Search for the cell housing the specified text and yield its (X, Y) center coordinate. 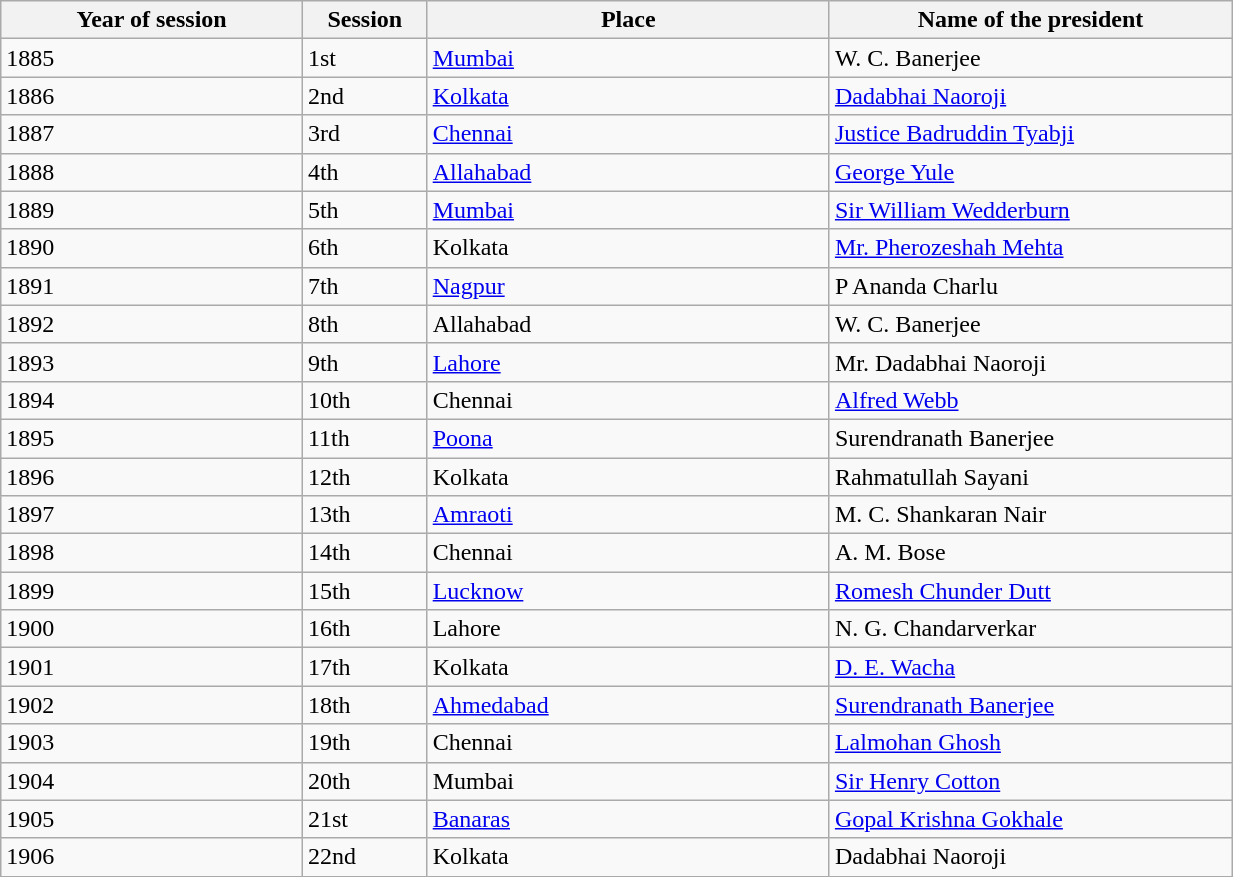
Gopal Krishna Gokhale (1030, 819)
18th (364, 705)
George Yule (1030, 172)
Poona (628, 438)
1901 (152, 667)
1892 (152, 324)
13th (364, 515)
11th (364, 438)
Alfred Webb (1030, 400)
12th (364, 477)
6th (364, 248)
9th (364, 362)
1891 (152, 286)
7th (364, 286)
Place (628, 20)
5th (364, 210)
1894 (152, 400)
1906 (152, 857)
1897 (152, 515)
1900 (152, 629)
Session (364, 20)
D. E. Wacha (1030, 667)
Year of session (152, 20)
A. M. Bose (1030, 553)
3rd (364, 134)
Ahmedabad (628, 705)
M. C. Shankaran Nair (1030, 515)
1905 (152, 819)
2nd (364, 96)
Romesh Chunder Dutt (1030, 591)
1895 (152, 438)
1902 (152, 705)
Mr. Dadabhai Naoroji (1030, 362)
1886 (152, 96)
Mr. Pherozeshah Mehta (1030, 248)
N. G. Chandarverkar (1030, 629)
Lalmohan Ghosh (1030, 743)
4th (364, 172)
10th (364, 400)
Name of the president (1030, 20)
17th (364, 667)
1890 (152, 248)
1st (364, 58)
15th (364, 591)
8th (364, 324)
19th (364, 743)
Banaras (628, 819)
22nd (364, 857)
Rahmatullah Sayani (1030, 477)
1903 (152, 743)
16th (364, 629)
Sir Henry Cotton (1030, 781)
1899 (152, 591)
1889 (152, 210)
1888 (152, 172)
1893 (152, 362)
20th (364, 781)
1887 (152, 134)
Nagpur (628, 286)
14th (364, 553)
Amraoti (628, 515)
1904 (152, 781)
21st (364, 819)
Sir William Wedderburn (1030, 210)
P Ananda Charlu (1030, 286)
Justice Badruddin Tyabji (1030, 134)
1896 (152, 477)
1898 (152, 553)
1885 (152, 58)
Lucknow (628, 591)
